For the text-containing cell, return its midpoint in (x, y) coordinate format. 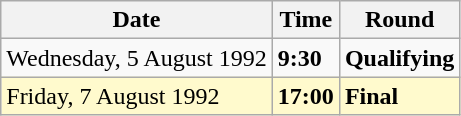
Final (399, 96)
9:30 (306, 58)
Round (399, 20)
17:00 (306, 96)
Date (137, 20)
Qualifying (399, 58)
Time (306, 20)
Friday, 7 August 1992 (137, 96)
Wednesday, 5 August 1992 (137, 58)
